Extract the (X, Y) coordinate from the center of the cell holding the provided text.  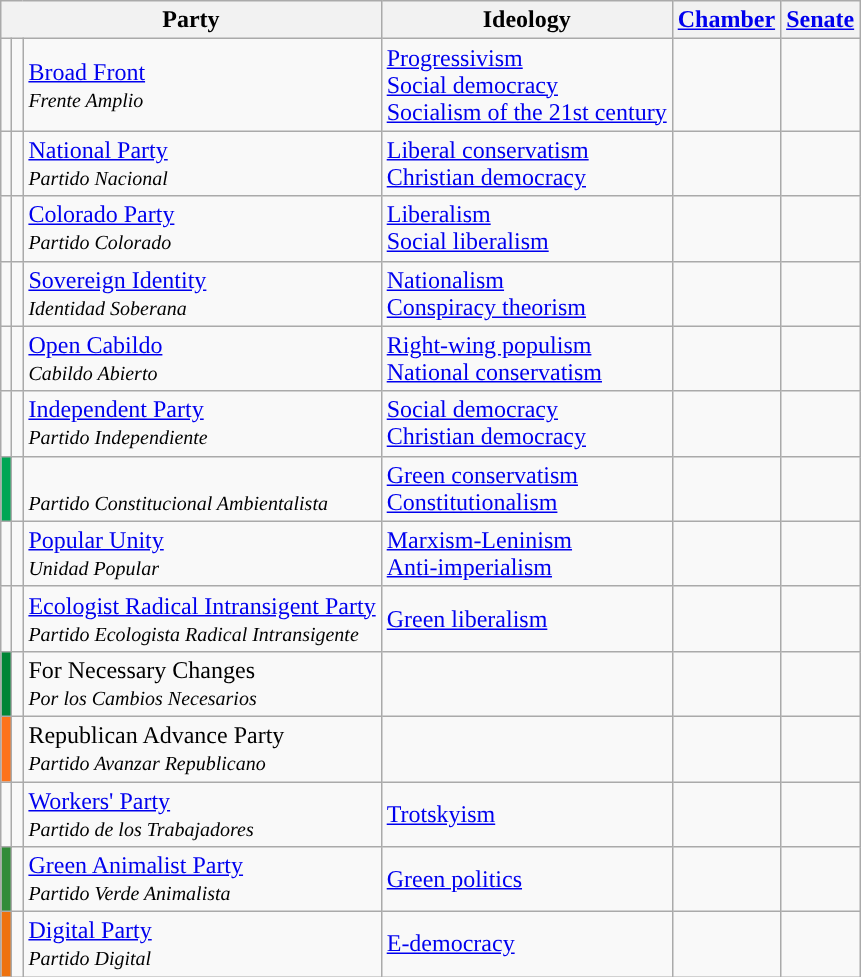
Chamber (726, 20)
ProgressivismSocial democracySocialism of the 21st century (526, 85)
Digital PartyPartido Digital (202, 944)
Colorado PartyPartido Colorado (202, 228)
Liberal conservatismChristian democracy (526, 164)
Party (191, 20)
Green liberalism (526, 618)
Marxism-LeninismAnti-imperialism (526, 554)
Ideology (526, 20)
Broad FrontFrente Amplio (202, 85)
E-democracy (526, 944)
Green politics (526, 880)
Senate (820, 20)
NationalismConspiracy theorism (526, 294)
Green Animalist PartyPartido Verde Animalista (202, 880)
Right-wing populismNational conservatism (526, 358)
Partido Constitucional Ambientalista (202, 488)
Popular UnityUnidad Popular (202, 554)
Ecologist Radical Intransigent PartyPartido Ecologista Radical Intransigente (202, 618)
Green conservatismConstitutionalism (526, 488)
Social democracyChristian democracy (526, 424)
Trotskyism (526, 814)
Republican Advance PartyPartido Avanzar Republicano (202, 748)
National PartyPartido Nacional (202, 164)
For Necessary ChangesPor los Cambios Necesarios (202, 684)
Workers' PartyPartido de los Trabajadores (202, 814)
LiberalismSocial liberalism (526, 228)
Sovereign IdentityIdentidad Soberana (202, 294)
Open CabildoCabildo Abierto (202, 358)
Independent PartyPartido Independiente (202, 424)
